Extract the [X, Y] coordinate from the center of the cell holding the provided text.  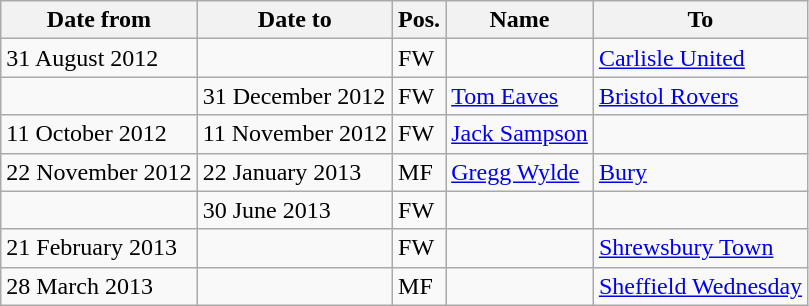
Tom Eaves [520, 96]
11 October 2012 [99, 134]
Jack Sampson [520, 134]
31 December 2012 [294, 96]
Shrewsbury Town [700, 248]
Sheffield Wednesday [700, 286]
Carlisle United [700, 58]
31 August 2012 [99, 58]
Pos. [420, 20]
30 June 2013 [294, 210]
11 November 2012 [294, 134]
To [700, 20]
28 March 2013 [99, 286]
Date to [294, 20]
Name [520, 20]
Date from [99, 20]
22 November 2012 [99, 172]
21 February 2013 [99, 248]
Bristol Rovers [700, 96]
Bury [700, 172]
22 January 2013 [294, 172]
Gregg Wylde [520, 172]
